Return the (X, Y) coordinate for the center point of the cell that contains the specified text.  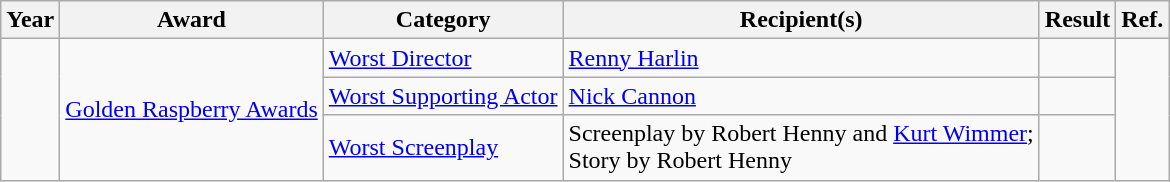
Renny Harlin (801, 58)
Worst Director (443, 58)
Category (443, 20)
Ref. (1142, 20)
Year (30, 20)
Recipient(s) (801, 20)
Nick Cannon (801, 96)
Result (1077, 20)
Worst Supporting Actor (443, 96)
Screenplay by Robert Henny and Kurt Wimmer; Story by Robert Henny (801, 148)
Worst Screenplay (443, 148)
Golden Raspberry Awards (192, 110)
Award (192, 20)
